Capture the cell that displays the provided text and extract its [x, y] central coordinate. 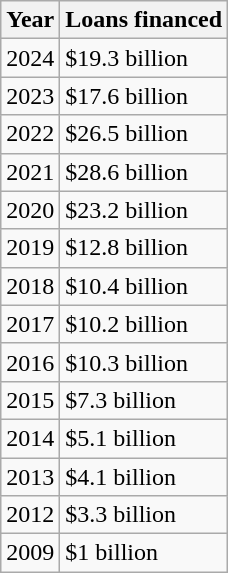
2022 [30, 134]
$17.6 billion [144, 96]
$19.3 billion [144, 58]
$26.5 billion [144, 134]
$7.3 billion [144, 400]
$28.6 billion [144, 172]
$10.4 billion [144, 286]
$4.1 billion [144, 477]
2016 [30, 362]
2018 [30, 286]
2015 [30, 400]
2009 [30, 553]
2017 [30, 324]
$5.1 billion [144, 438]
2021 [30, 172]
2024 [30, 58]
2013 [30, 477]
Year [30, 20]
$10.2 billion [144, 324]
$12.8 billion [144, 248]
2014 [30, 438]
$10.3 billion [144, 362]
Loans financed [144, 20]
$3.3 billion [144, 515]
2020 [30, 210]
$23.2 billion [144, 210]
2019 [30, 248]
$1 billion [144, 553]
2012 [30, 515]
2023 [30, 96]
